Search for the cell housing the specified text and yield its (X, Y) center coordinate. 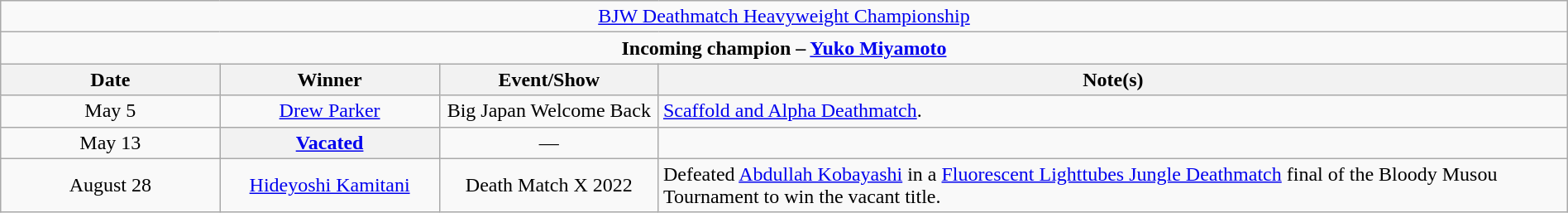
Death Match X 2022 (549, 186)
Defeated Abdullah Kobayashi in a Fluorescent Lighttubes Jungle Deathmatch final of the Bloody Musou Tournament to win the vacant title. (1113, 186)
Winner (329, 80)
Incoming champion – Yuko Miyamoto (784, 48)
Hideyoshi Kamitani (329, 186)
— (549, 143)
Note(s) (1113, 80)
May 13 (111, 143)
Event/Show (549, 80)
BJW Deathmatch Heavyweight Championship (784, 17)
Scaffold and Alpha Deathmatch. (1113, 111)
Date (111, 80)
Big Japan Welcome Back (549, 111)
August 28 (111, 186)
Vacated (329, 143)
Drew Parker (329, 111)
May 5 (111, 111)
